Scan for the cell matching the given text and deliver its [x, y] coordinate at center. 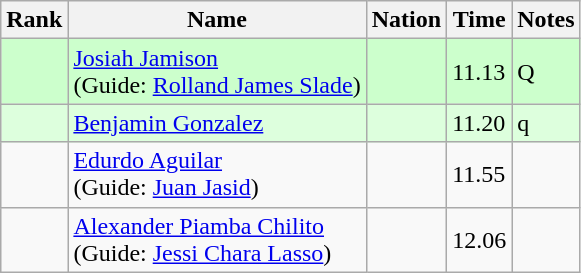
Name [217, 20]
Edurdo Aguilar(Guide: Juan Jasid) [217, 174]
Time [480, 20]
q [546, 123]
11.13 [480, 72]
Josiah Jamison(Guide: Rolland James Slade) [217, 72]
Rank [34, 20]
Benjamin Gonzalez [217, 123]
Alexander Piamba Chilito(Guide: Jessi Chara Lasso) [217, 240]
11.20 [480, 123]
Nation [406, 20]
12.06 [480, 240]
11.55 [480, 174]
Notes [546, 20]
Q [546, 72]
